Identify which cell holds the provided text, then report its (x, y) central coordinate. 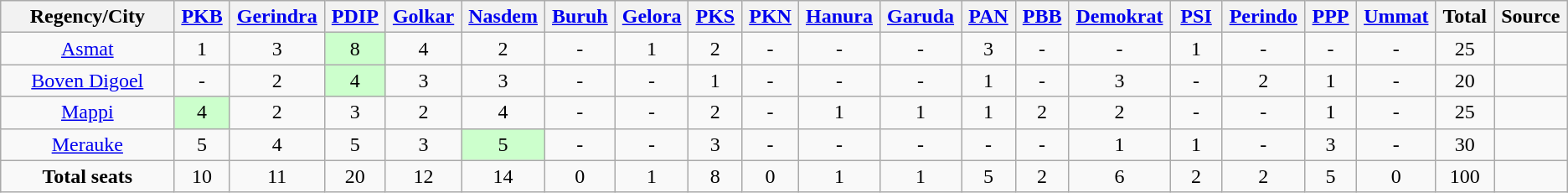
Golkar (423, 17)
Regency/City (87, 17)
6 (1119, 176)
Gelora (652, 17)
PBB (1042, 17)
11 (276, 176)
PKS (715, 17)
30 (1465, 144)
Asmat (87, 49)
PPP (1330, 17)
Gerindra (276, 17)
Hanura (839, 17)
Total (1465, 17)
12 (423, 176)
Demokrat (1119, 17)
Perindo (1263, 17)
Mappi (87, 112)
Merauke (87, 144)
Garuda (921, 17)
PKB (202, 17)
PSI (1196, 17)
100 (1465, 176)
Source (1531, 17)
PKN (771, 17)
Ummat (1396, 17)
Total seats (87, 176)
PDIP (355, 17)
PAN (988, 17)
10 (202, 176)
Nasdem (503, 17)
Buruh (580, 17)
14 (503, 176)
Boven Digoel (87, 81)
